Return (x, y) of the center of cell containing provided text 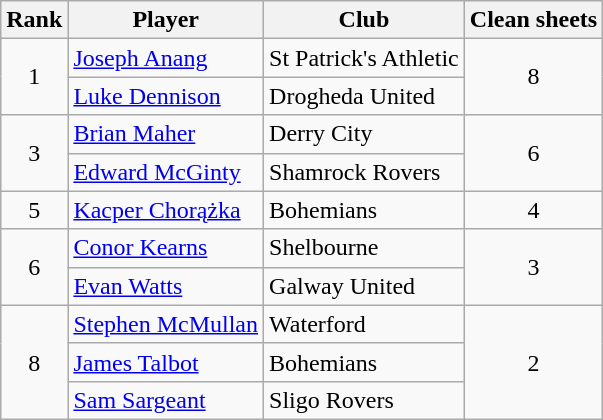
1 (34, 77)
Edward McGinty (166, 172)
Conor Kearns (166, 248)
Joseph Anang (166, 58)
Sligo Rovers (364, 400)
Galway United (364, 286)
St Patrick's Athletic (364, 58)
Shamrock Rovers (364, 172)
Brian Maher (166, 134)
4 (533, 210)
Waterford (364, 324)
Kacper Chorążka (166, 210)
5 (34, 210)
Derry City (364, 134)
Club (364, 20)
Drogheda United (364, 96)
Player (166, 20)
Luke Dennison (166, 96)
Rank (34, 20)
Clean sheets (533, 20)
James Talbot (166, 362)
Stephen McMullan (166, 324)
Shelbourne (364, 248)
2 (533, 362)
Evan Watts (166, 286)
Sam Sargeant (166, 400)
